For the text-containing cell, return its midpoint in (x, y) coordinate format. 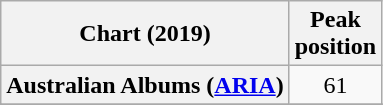
Peakposition (335, 34)
61 (335, 85)
Australian Albums (ARIA) (145, 85)
Chart (2019) (145, 34)
